Extract the (X, Y) coordinate from the center of the cell holding the provided text.  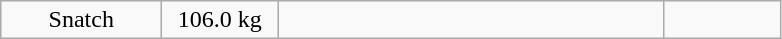
Snatch (82, 20)
106.0 kg (220, 20)
